Find where the given text appears and provide that cell's center as (X, Y) coordinate. 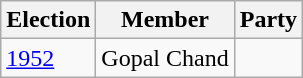
1952 (48, 58)
Member (165, 20)
Party (268, 20)
Gopal Chand (165, 58)
Election (48, 20)
